Return the (X, Y) coordinate for the center point of the cell that contains the specified text.  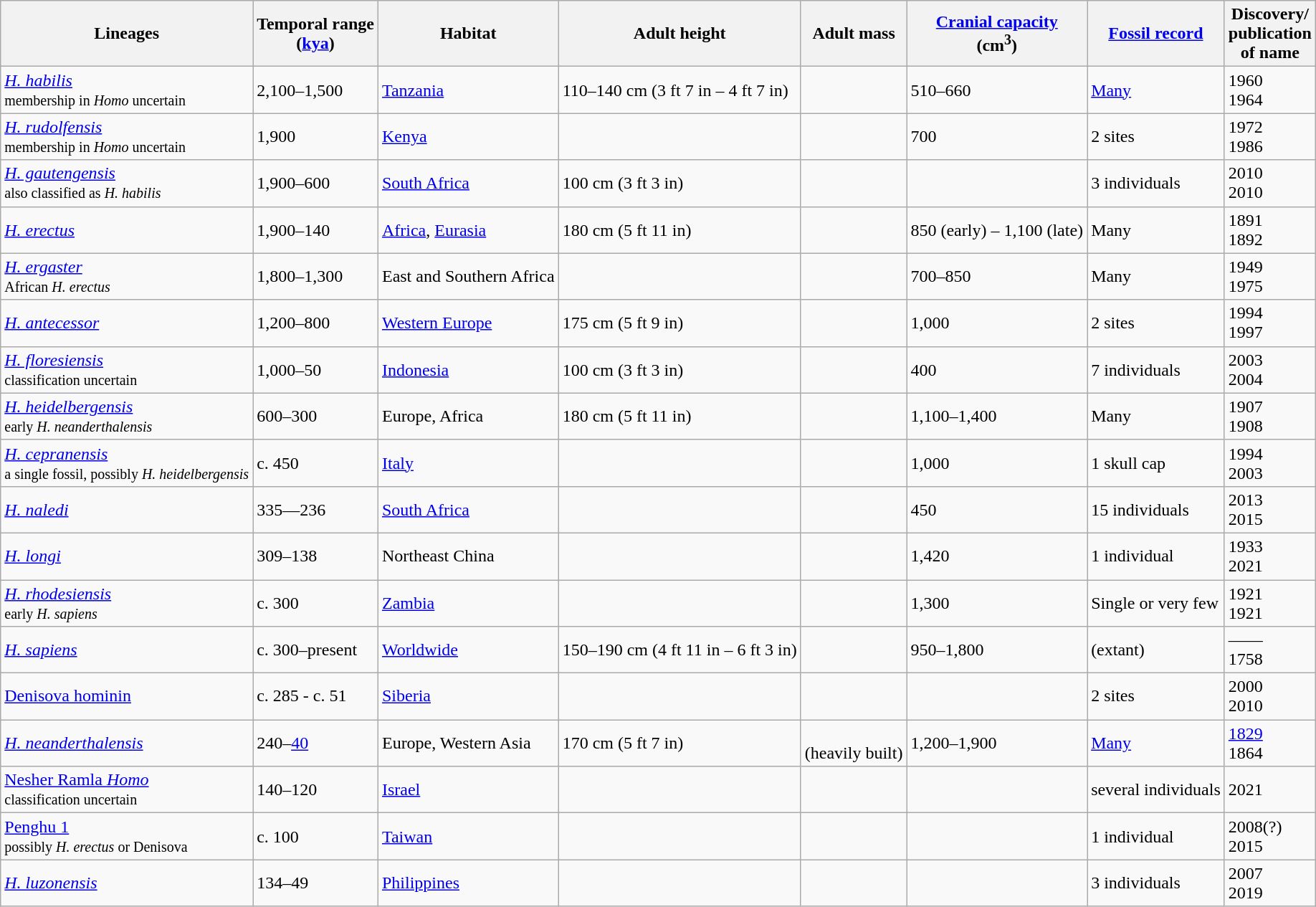
Italy (468, 463)
H. rhodesiensisearly H. sapiens (127, 602)
1,900 (315, 136)
Tanzania (468, 90)
Zambia (468, 602)
335—236 (315, 509)
H. ergasterAfrican H. erectus (127, 277)
Siberia (468, 697)
1,100–1,400 (997, 416)
1,800–1,300 (315, 277)
140–120 (315, 790)
134–49 (315, 883)
Lineages (127, 34)
1,420 (997, 556)
170 cm (5 ft 7 in) (680, 743)
1,200–1,900 (997, 743)
c. 450 (315, 463)
Adult mass (854, 34)
2008(?)2015 (1270, 836)
Fossil record (1156, 34)
950–1,800 (997, 650)
Israel (468, 790)
H. gautengensisalso classified as H. habilis (127, 184)
H. rudolfensismembership in Homo uncertain (127, 136)
East and Southern Africa (468, 277)
Discovery/publicationof name (1270, 34)
150–190 cm (4 ft 11 in – 6 ft 3 in) (680, 650)
2,100–1,500 (315, 90)
c. 285 - c. 51 (315, 697)
15 individuals (1156, 509)
Indonesia (468, 370)
19601964 (1270, 90)
700 (997, 136)
1,900–140 (315, 229)
850 (early) – 1,100 (late) (997, 229)
19332021 (1270, 556)
H. longi (127, 556)
c. 300 (315, 602)
Single or very few (1156, 602)
700–850 (997, 277)
Western Europe (468, 323)
18911892 (1270, 229)
175 cm (5 ft 9 in) (680, 323)
Adult height (680, 34)
Europe, Africa (468, 416)
510–660 (997, 90)
Europe, Western Asia (468, 743)
7 individuals (1156, 370)
Temporal range(kya) (315, 34)
Taiwan (468, 836)
20132015 (1270, 509)
19071908 (1270, 416)
20032004 (1270, 370)
Kenya (468, 136)
1,900–600 (315, 184)
H. neanderthalensis (127, 743)
H. habilismembership in Homo uncertain (127, 90)
19491975 (1270, 277)
19211921 (1270, 602)
1,200–800 (315, 323)
1,300 (997, 602)
19942003 (1270, 463)
H. luzonensis (127, 883)
H. cepranensisa single fossil, possibly H. heidelbergensis (127, 463)
Nesher Ramla Homoclassification uncertain (127, 790)
18291864 (1270, 743)
——1758 (1270, 650)
(extant) (1156, 650)
Africa, Eurasia (468, 229)
Northeast China (468, 556)
H. heidelbergensisearly H. neanderthalensis (127, 416)
400 (997, 370)
c. 300–present (315, 650)
450 (997, 509)
Denisova hominin (127, 697)
c. 100 (315, 836)
several individuals (1156, 790)
Habitat (468, 34)
20002010 (1270, 697)
19721986 (1270, 136)
Cranial capacity(cm3) (997, 34)
Penghu 1possibly H. erectus or Denisova (127, 836)
1,000–50 (315, 370)
19941997 (1270, 323)
110–140 cm (3 ft 7 in – 4 ft 7 in) (680, 90)
2021 (1270, 790)
1 skull cap (1156, 463)
H. sapiens (127, 650)
H. erectus (127, 229)
600–300 (315, 416)
H. floresiensisclassification uncertain (127, 370)
H. antecessor (127, 323)
309–138 (315, 556)
240–40 (315, 743)
20102010 (1270, 184)
20072019 (1270, 883)
H. naledi (127, 509)
Worldwide (468, 650)
(heavily built) (854, 743)
Philippines (468, 883)
